For the text-containing cell, return its midpoint in (x, y) coordinate format. 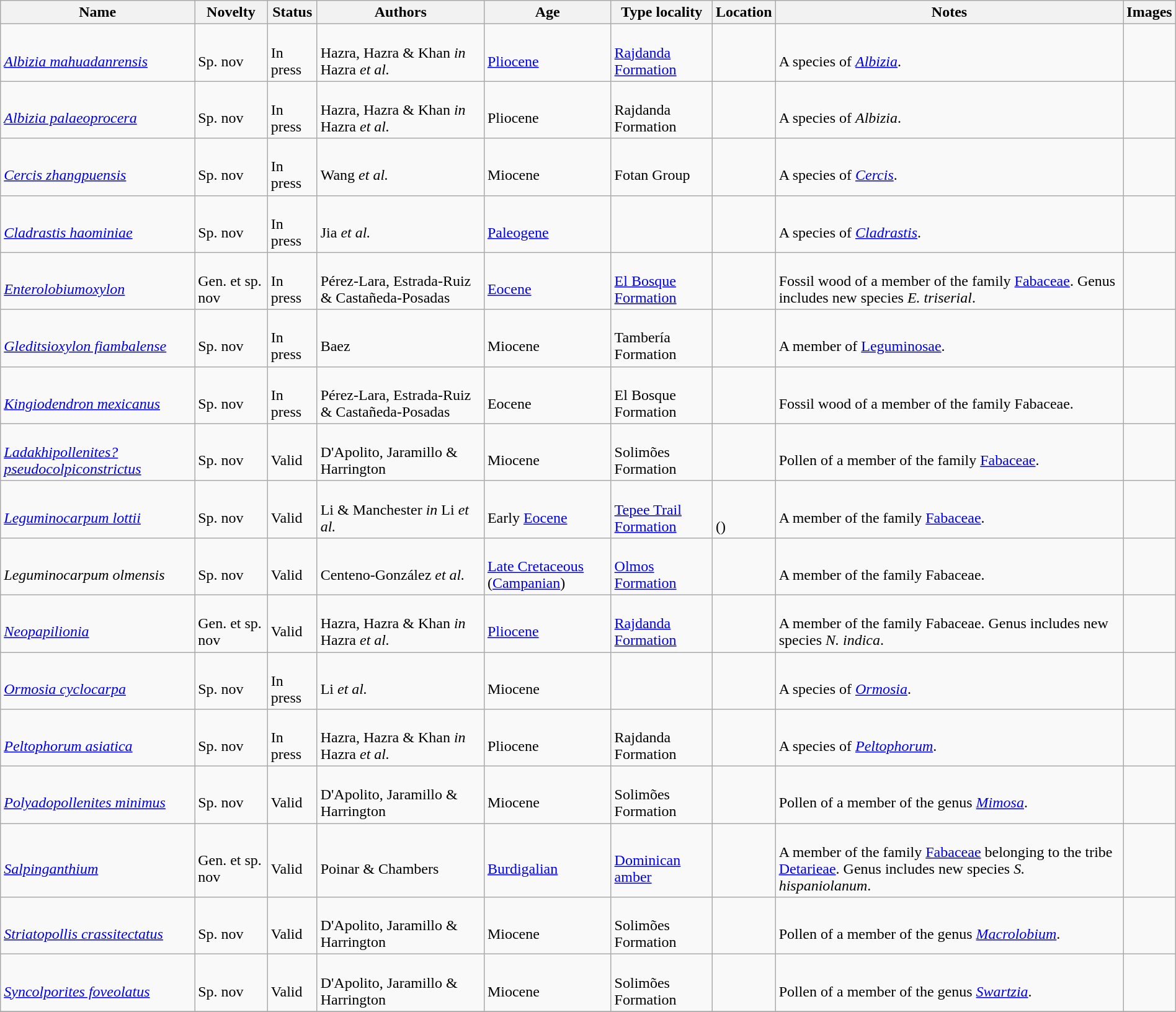
Gleditsioxylon fiambalense (98, 338)
A member of the family Fabaceae belonging to the tribe Detarieae. Genus includes new species S. hispaniolanum. (949, 861)
Notes (949, 12)
Early Eocene (547, 509)
Authors (401, 12)
Location (744, 12)
Albizia mahuadanrensis (98, 53)
Kingiodendron mexicanus (98, 395)
A member of Leguminosae. (949, 338)
Type locality (661, 12)
Tambería Formation (661, 338)
Polyadopollenites minimus (98, 795)
Pollen of a member of the genus Mimosa. (949, 795)
A member of the family Fabaceae. Genus includes new species N. indica. (949, 623)
Olmos Formation (661, 566)
Li et al. (401, 681)
Late Cretaceous (Campanian) (547, 566)
A species of Cladrastis. (949, 224)
Leguminocarpum olmensis (98, 566)
Pollen of a member of the genus Swartzia. (949, 983)
Name (98, 12)
Fotan Group (661, 167)
Images (1149, 12)
Centeno-González et al. (401, 566)
Cladrastis haominiae (98, 224)
Burdigalian (547, 861)
Cercis zhangpuensis (98, 167)
Ladakhipollenites? pseudocolpiconstrictus (98, 452)
Poinar & Chambers (401, 861)
Age (547, 12)
Peltophorum asiatica (98, 738)
Albizia palaeoprocera (98, 110)
Fossil wood of a member of the family Fabaceae. (949, 395)
Baez (401, 338)
Status (292, 12)
Novelty (231, 12)
Pollen of a member of the family Fabaceae. (949, 452)
Neopapilionia (98, 623)
() (744, 509)
Wang et al. (401, 167)
Tepee Trail Formation (661, 509)
Syncolporites foveolatus (98, 983)
A species of Peltophorum. (949, 738)
Jia et al. (401, 224)
Li & Manchester in Li et al. (401, 509)
Ormosia cyclocarpa (98, 681)
Striatopollis crassitectatus (98, 926)
Pollen of a member of the genus Macrolobium. (949, 926)
A species of Ormosia. (949, 681)
A species of Cercis. (949, 167)
Enterolobiumoxylon (98, 281)
Fossil wood of a member of the family Fabaceae. Genus includes new species E. triserial. (949, 281)
Dominican amber (661, 861)
Salpinganthium (98, 861)
Paleogene (547, 224)
Leguminocarpum lottii (98, 509)
